For the text-containing cell, return its midpoint in [X, Y] coordinate format. 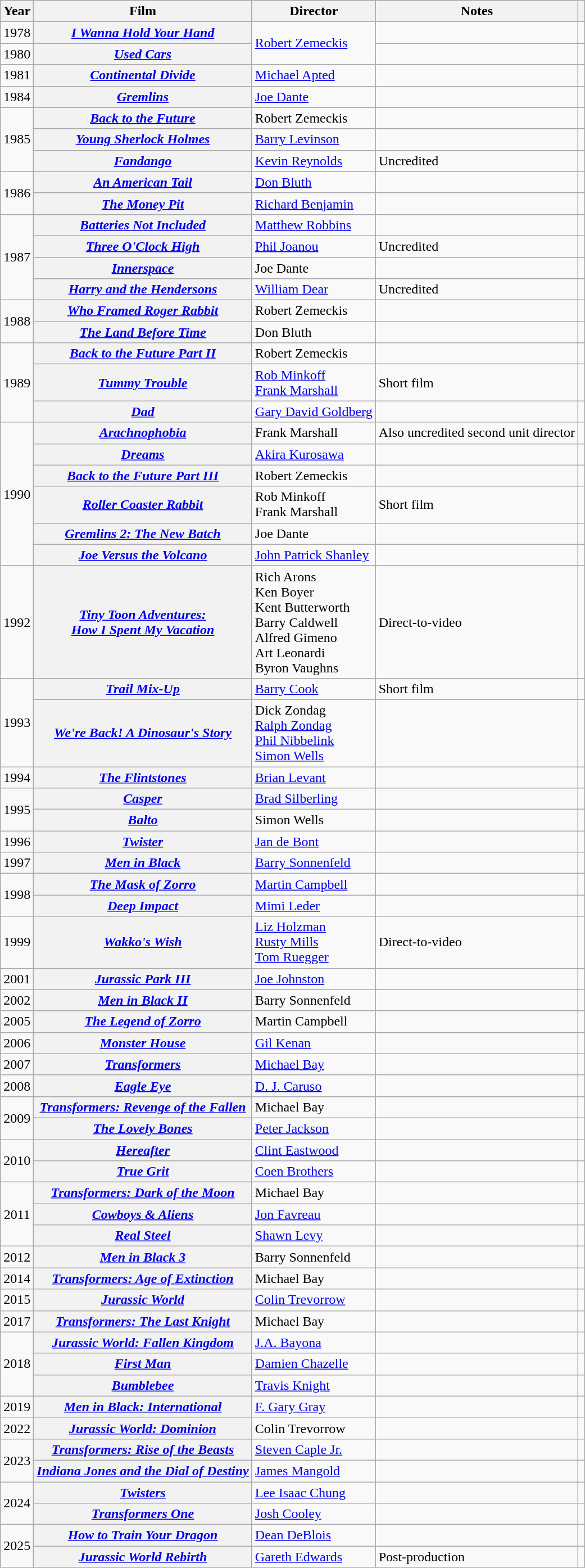
Year [17, 11]
Damien Chazelle [314, 1364]
1987 [17, 257]
Real Steel [143, 1236]
Back to the Future Part III [143, 476]
Men in Black: International [143, 1407]
1992 [17, 622]
Frank Marshall [314, 433]
2006 [17, 1043]
First Man [143, 1364]
Transformers: Age of Extinction [143, 1278]
Liz HolzmanRusty MillsTom Ruegger [314, 942]
2002 [17, 1000]
D. J. Caruso [314, 1086]
1981 [17, 75]
Film [143, 11]
Gil Kenan [314, 1043]
Transformers [143, 1064]
Back to the Future Part II [143, 354]
Simon Wells [314, 820]
Barry Cook [314, 689]
Deep Impact [143, 906]
Post-production [477, 1557]
Transformers: Rise of the Beasts [143, 1449]
1994 [17, 778]
1995 [17, 810]
Steven Caple Jr. [314, 1449]
Harry and the Hendersons [143, 290]
1993 [17, 722]
I Wanna Hold Your Hand [143, 33]
1980 [17, 54]
Gary David Goldberg [314, 412]
Joe Versus the Volcano [143, 555]
1998 [17, 895]
The Flintstones [143, 778]
1997 [17, 863]
Jurassic World: Dominion [143, 1428]
Dad [143, 412]
Wakko's Wish [143, 942]
How to Train Your Dragon [143, 1535]
1996 [17, 842]
Twister [143, 842]
Transformers One [143, 1514]
Lee Isaac Chung [314, 1493]
Back to the Future [143, 118]
2001 [17, 979]
1986 [17, 193]
2010 [17, 1160]
Jon Favreau [314, 1214]
Brad Silberling [314, 799]
Dean DeBlois [314, 1535]
2022 [17, 1428]
The Legend of Zorro [143, 1022]
Rich AronsKen BoyerKent ButterworthBarry CaldwellAlfred GimenoArt LeonardiByron Vaughns [314, 622]
Fandango [143, 161]
1985 [17, 139]
The Money Pit [143, 204]
Tummy Trouble [143, 382]
Also uncredited second unit director [477, 433]
Peter Jackson [314, 1128]
An American Tail [143, 182]
1984 [17, 97]
Josh Cooley [314, 1514]
Batteries Not Included [143, 225]
2019 [17, 1407]
Men in Black 3 [143, 1257]
Kevin Reynolds [314, 161]
Casper [143, 799]
Transformers: Dark of the Moon [143, 1193]
Used Cars [143, 54]
Shawn Levy [314, 1236]
James Mangold [314, 1471]
Roller Coaster Rabbit [143, 505]
2005 [17, 1022]
Richard Benjamin [314, 204]
2017 [17, 1321]
Barry Levinson [314, 139]
1988 [17, 322]
Who Framed Roger Rabbit [143, 311]
Brian Levant [314, 778]
Matthew Robbins [314, 225]
2023 [17, 1460]
2009 [17, 1118]
F. Gary Gray [314, 1407]
Phil Joanou [314, 246]
2018 [17, 1364]
2024 [17, 1503]
Gareth Edwards [314, 1557]
2014 [17, 1278]
William Dear [314, 290]
1999 [17, 942]
Joe Johnston [314, 979]
Transformers: Revenge of the Fallen [143, 1107]
2011 [17, 1214]
Dreams [143, 454]
Jurassic World Rebirth [143, 1557]
Twisters [143, 1493]
John Patrick Shanley [314, 555]
Coen Brothers [314, 1172]
Balto [143, 820]
Continental Divide [143, 75]
Jurassic World: Fallen Kingdom [143, 1343]
Hereafter [143, 1150]
Young Sherlock Holmes [143, 139]
Mimi Leder [314, 906]
2007 [17, 1064]
Michael Apted [314, 75]
Three O'Clock High [143, 246]
Bumblebee [143, 1385]
Eagle Eye [143, 1086]
Gremlins 2: The New Batch [143, 534]
Men in Black [143, 863]
Jurassic Park III [143, 979]
J.A. Bayona [314, 1343]
Jan de Bont [314, 842]
True Grit [143, 1172]
Dick ZondagRalph ZondagPhil NibbelinkSimon Wells [314, 733]
Akira Kurosawa [314, 454]
2015 [17, 1300]
Travis Knight [314, 1385]
The Mask of Zorro [143, 884]
Clint Eastwood [314, 1150]
Cowboys & Aliens [143, 1214]
2008 [17, 1086]
The Lovely Bones [143, 1128]
Tiny Toon Adventures:How I Spent My Vacation [143, 622]
Gremlins [143, 97]
2012 [17, 1257]
We're Back! A Dinosaur's Story [143, 733]
Trail Mix-Up [143, 689]
Notes [477, 11]
Jurassic World [143, 1300]
Arachnophobia [143, 433]
1989 [17, 382]
Transformers: The Last Knight [143, 1321]
Monster House [143, 1043]
Innerspace [143, 268]
Men in Black II [143, 1000]
1990 [17, 494]
Indiana Jones and the Dial of Destiny [143, 1471]
The Land Before Time [143, 332]
2025 [17, 1546]
Director [314, 11]
1978 [17, 33]
